Find where the given text appears and provide that cell's center as (x, y) coordinate. 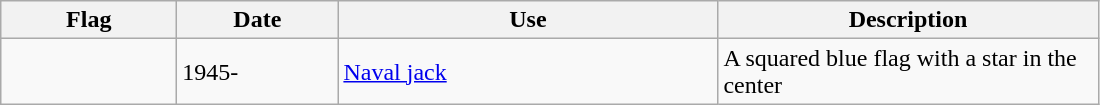
Date (258, 20)
Description (908, 20)
Use (528, 20)
Flag (89, 20)
1945- (258, 72)
Naval jack (528, 72)
A squared blue flag with a star in the center (908, 72)
